Return the [x, y] coordinate for the center point of the cell that contains the specified text.  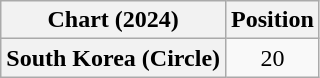
Position [273, 20]
20 [273, 58]
Chart (2024) [114, 20]
South Korea (Circle) [114, 58]
